Return (x, y) of the center of cell containing provided text 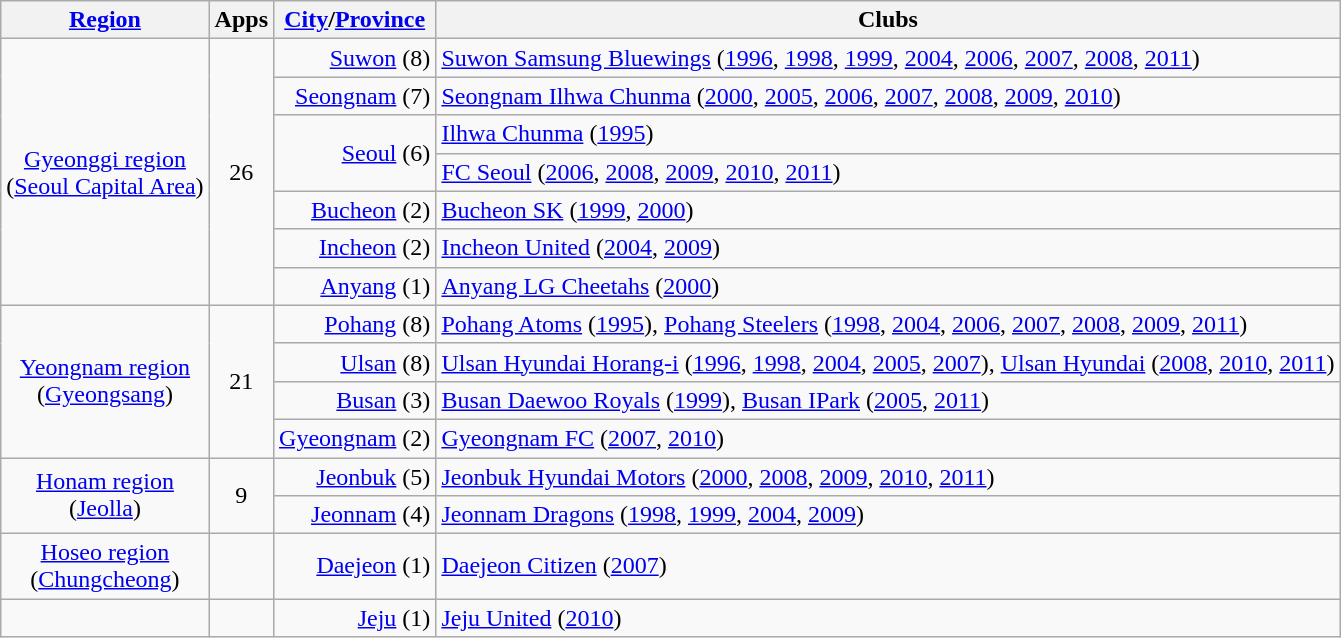
Incheon (2) (355, 248)
Anyang (1) (355, 286)
Seongnam (7) (355, 96)
Region (105, 20)
Pohang (8) (355, 324)
Suwon (8) (355, 58)
Seoul (6) (355, 153)
Ulsan Hyundai Horang-i (1996, 1998, 2004, 2005, 2007), Ulsan Hyundai (2008, 2010, 2011) (888, 362)
9 (241, 496)
Gyeongnam FC (2007, 2010) (888, 438)
Busan Daewoo Royals (1999), Busan IPark (2005, 2011) (888, 400)
FC Seoul (2006, 2008, 2009, 2010, 2011) (888, 172)
Jeonnam Dragons (1998, 1999, 2004, 2009) (888, 515)
City/Province (355, 20)
Yeongnam region(Gyeongsang) (105, 381)
Gyeonggi region(Seoul Capital Area) (105, 172)
Suwon Samsung Bluewings (1996, 1998, 1999, 2004, 2006, 2007, 2008, 2011) (888, 58)
Bucheon (2) (355, 210)
Daejeon (1) (355, 566)
Jeju (1) (355, 618)
Bucheon SK (1999, 2000) (888, 210)
Apps (241, 20)
Ilhwa Chunma (1995) (888, 134)
21 (241, 381)
26 (241, 172)
Busan (3) (355, 400)
Seongnam Ilhwa Chunma (2000, 2005, 2006, 2007, 2008, 2009, 2010) (888, 96)
Gyeongnam (2) (355, 438)
Incheon United (2004, 2009) (888, 248)
Daejeon Citizen (2007) (888, 566)
Clubs (888, 20)
Jeju United (2010) (888, 618)
Ulsan (8) (355, 362)
Honam region(Jeolla) (105, 496)
Anyang LG Cheetahs (2000) (888, 286)
Jeonbuk (5) (355, 477)
Jeonnam (4) (355, 515)
Hoseo region(Chungcheong) (105, 566)
Jeonbuk Hyundai Motors (2000, 2008, 2009, 2010, 2011) (888, 477)
Pohang Atoms (1995), Pohang Steelers (1998, 2004, 2006, 2007, 2008, 2009, 2011) (888, 324)
